Pinpoint the cell where the given text exists, returning its (X, Y) midpoint coordinate. 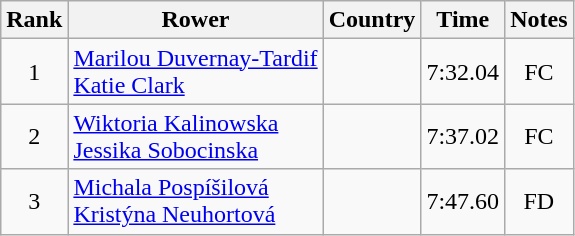
2 (34, 136)
7:47.60 (463, 202)
1 (34, 72)
Country (372, 20)
7:32.04 (463, 72)
Notes (539, 20)
Marilou Duvernay-TardifKatie Clark (196, 72)
3 (34, 202)
Wiktoria KalinowskaJessika Sobocinska (196, 136)
FD (539, 202)
Rower (196, 20)
7:37.02 (463, 136)
Time (463, 20)
Michala PospíšilováKristýna Neuhortová (196, 202)
Rank (34, 20)
